Pinpoint the cell where the given text exists, returning its (x, y) midpoint coordinate. 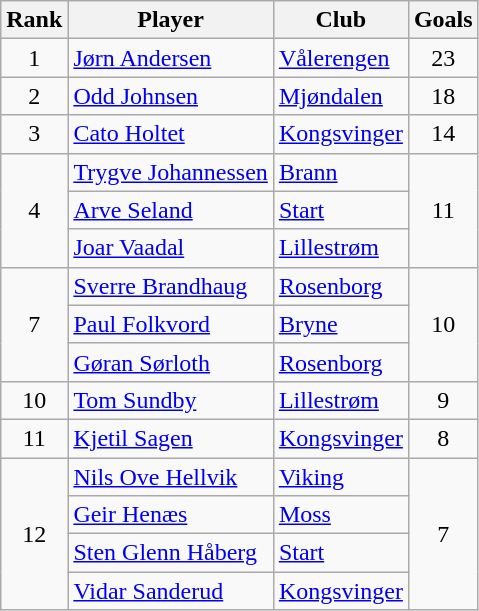
8 (443, 438)
Trygve Johannessen (171, 172)
Bryne (340, 324)
23 (443, 58)
Viking (340, 477)
Odd Johnsen (171, 96)
Geir Henæs (171, 515)
Joar Vaadal (171, 248)
Nils Ove Hellvik (171, 477)
Mjøndalen (340, 96)
1 (34, 58)
Club (340, 20)
3 (34, 134)
Jørn Andersen (171, 58)
14 (443, 134)
12 (34, 534)
Gøran Sørloth (171, 362)
Cato Holtet (171, 134)
9 (443, 400)
Brann (340, 172)
Arve Seland (171, 210)
4 (34, 210)
Sverre Brandhaug (171, 286)
Paul Folkvord (171, 324)
Tom Sundby (171, 400)
18 (443, 96)
Vålerengen (340, 58)
Goals (443, 20)
Player (171, 20)
2 (34, 96)
Sten Glenn Håberg (171, 553)
Vidar Sanderud (171, 591)
Moss (340, 515)
Rank (34, 20)
Kjetil Sagen (171, 438)
